Output the [x, y] coordinate of the center of the cell containing the given text.  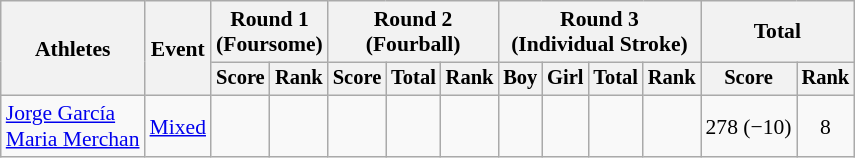
Event [178, 48]
Girl [565, 79]
8 [826, 126]
278 (−10) [748, 126]
Round 2(Fourball) [413, 32]
Round 3(Individual Stroke) [599, 32]
Jorge GarcíaMaria Merchan [73, 126]
Athletes [73, 48]
Mixed [178, 126]
Round 1(Foursome) [270, 32]
Boy [520, 79]
